Locate the cell with the specified text and output its (X, Y) center coordinate. 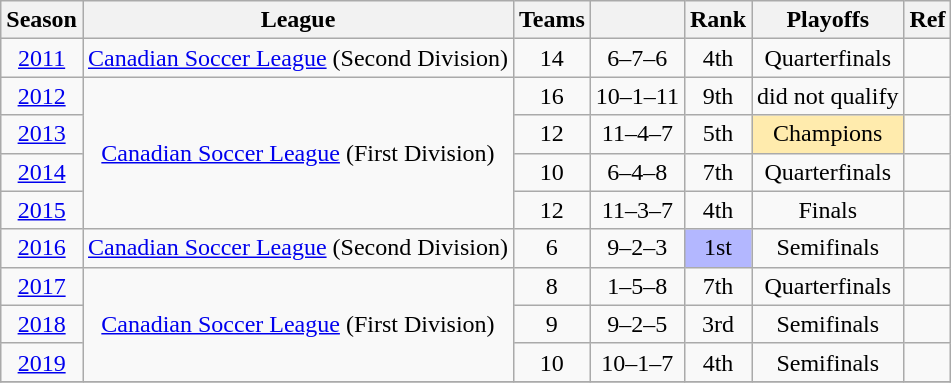
2018 (42, 324)
2019 (42, 362)
11–4–7 (637, 134)
8 (552, 286)
14 (552, 58)
2013 (42, 134)
6–7–6 (637, 58)
2017 (42, 286)
2012 (42, 96)
5th (718, 134)
9th (718, 96)
League (298, 20)
10–1–11 (637, 96)
Ref (928, 20)
9–2–3 (637, 248)
2011 (42, 58)
Champions (828, 134)
6–4–8 (637, 172)
2014 (42, 172)
2016 (42, 248)
9 (552, 324)
6 (552, 248)
10–1–7 (637, 362)
did not qualify (828, 96)
11–3–7 (637, 210)
Teams (552, 20)
3rd (718, 324)
Finals (828, 210)
Rank (718, 20)
9–2–5 (637, 324)
16 (552, 96)
1–5–8 (637, 286)
1st (718, 248)
Playoffs (828, 20)
Season (42, 20)
2015 (42, 210)
